Search for the cell housing the specified text and yield its (x, y) center coordinate. 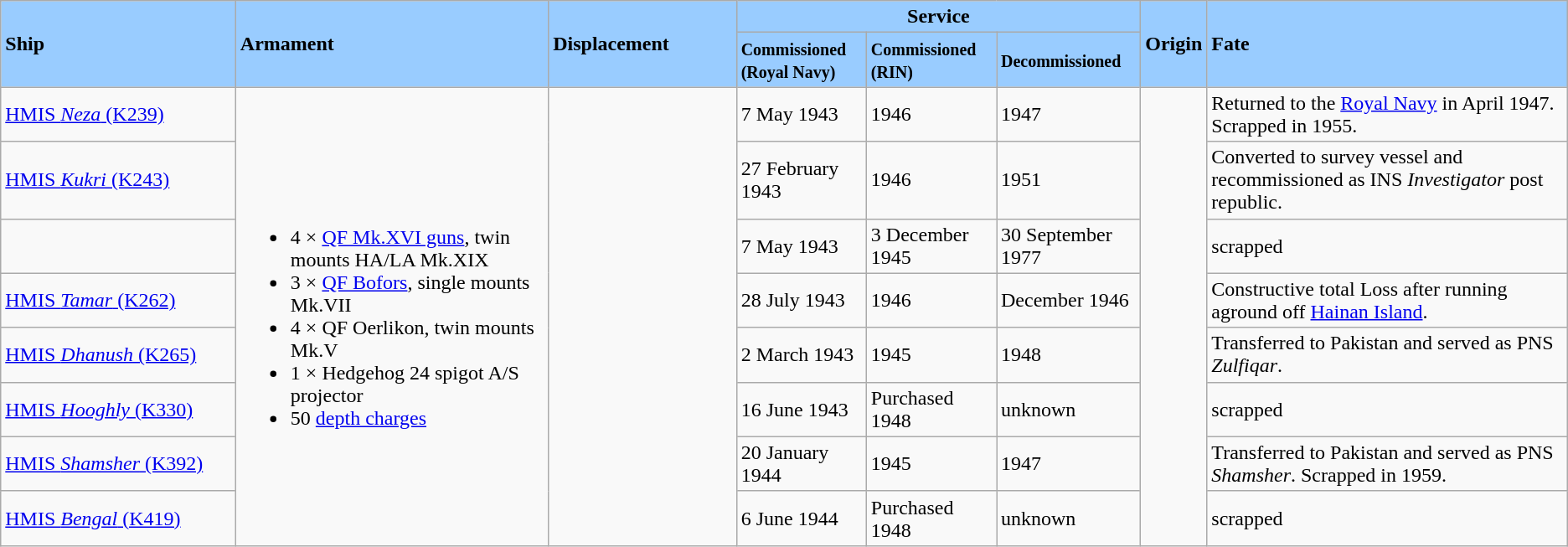
Ship (119, 44)
1951 (1069, 180)
16 June 1943 (801, 409)
20 January 1944 (801, 464)
Fate (1387, 44)
28 July 1943 (801, 300)
Commissioned(RIN) (931, 60)
3 December 1945 (931, 246)
HMIS Tamar (K262) (119, 300)
2 March 1943 (801, 355)
Origin (1174, 44)
Service (938, 17)
Returned to the Royal Navy in April 1947. Scrapped in 1955. (1387, 114)
December 1946 (1069, 300)
Transferred to Pakistan and served as PNS Shamsher. Scrapped in 1959. (1387, 464)
Constructive total Loss after running aground off Hainan Island. (1387, 300)
Converted to survey vessel and recommissioned as INS Investigator post republic. (1387, 180)
HMIS Kukri (K243) (119, 180)
30 September 1977 (1069, 246)
Decommissioned (1069, 60)
HMIS Shamsher (K392) (119, 464)
HMIS Dhanush (K265) (119, 355)
Transferred to Pakistan and served as PNS Zulfiqar. (1387, 355)
1948 (1069, 355)
6 June 1944 (801, 518)
HMIS Hooghly (K330) (119, 409)
Commissioned(Royal Navy) (801, 60)
Displacement (642, 44)
HMIS Neza (K239) (119, 114)
27 February 1943 (801, 180)
HMIS Bengal (K419) (119, 518)
Armament (392, 44)
